Detect which cell encompasses the target text, then output its (x, y) center coordinate. 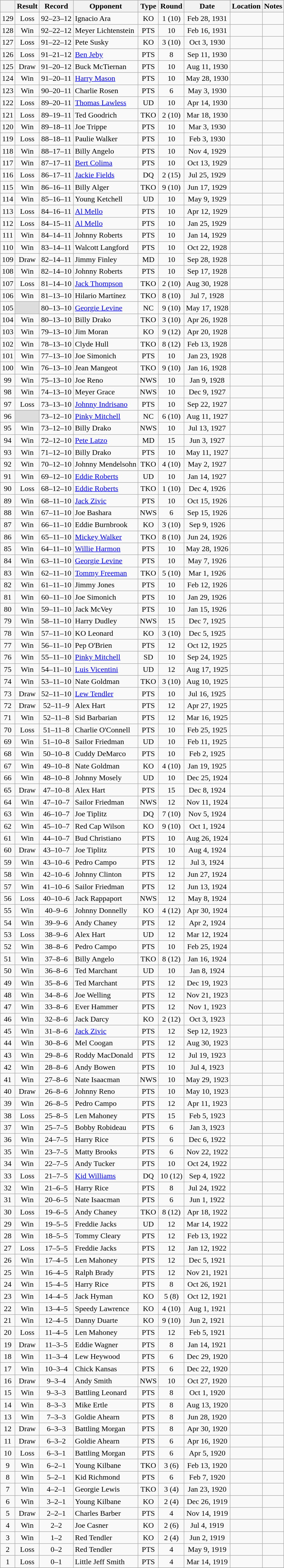
Jun 1, 1922 (207, 1200)
84–14–11 (56, 235)
88 (8, 513)
Jul 13, 1927 (207, 428)
32–8–6 (56, 1019)
52 (8, 947)
Round (172, 6)
Dec 25, 1924 (207, 778)
10 (12) (172, 1176)
Notes (273, 6)
24 (8, 1284)
8–3–3 (56, 1405)
70 (8, 730)
Paulie Walker (106, 139)
Jul 4, 1919 (207, 1526)
113 (8, 211)
50 (8, 971)
40–9–6 (56, 910)
120 (8, 127)
69 (8, 742)
104 (8, 320)
63–11–10 (56, 561)
Joe Welling (106, 995)
Jan 23, 1928 (207, 356)
2 (15) (172, 175)
33–8–6 (56, 1007)
Dec 4, 1926 (207, 488)
47 (8, 1007)
45–10–7 (56, 826)
Dec 5, 1921 (207, 1260)
58–11–10 (56, 621)
Young Ketchell (106, 199)
55 (8, 910)
108 (8, 271)
1–2 (56, 1538)
22 (8, 1309)
31 (8, 1200)
Jun 2, 1919 (207, 1538)
89–18–11 (56, 127)
Jun 24, 1926 (207, 537)
48 (8, 995)
97 (8, 404)
3 (6) (172, 1465)
127 (8, 42)
Mar 14, 1922 (207, 1224)
81–14–10 (56, 284)
83–14–11 (56, 247)
Andy Bowen (106, 1067)
Record (56, 6)
62 (8, 826)
25 (8, 1272)
May 3, 1930 (207, 91)
Type (148, 6)
Ever Hammer (106, 1007)
Feb 12, 1926 (207, 585)
59–11–10 (56, 609)
Matty Brooks (106, 1152)
51 (8, 959)
11–3–4 (56, 1357)
88–17–11 (56, 151)
Jul 19, 1923 (207, 1055)
Aug 30, 1923 (207, 1043)
3 (4) (172, 1489)
Apr 12, 1929 (207, 211)
May 28, 1930 (207, 79)
77 (8, 645)
Harry Mason (106, 79)
Joe Trippe (106, 127)
Oct 15, 1926 (207, 500)
Jan 25, 1929 (207, 223)
28–8–6 (56, 1067)
99 (8, 380)
110 (8, 247)
Walcott Langford (106, 247)
Feb 3, 1930 (207, 139)
76 (8, 657)
Johnny Reno (106, 1091)
13–4–5 (56, 1309)
Joe Casner (106, 1526)
86–17–11 (56, 175)
58 (8, 874)
Ted Goodrich (106, 115)
7 (8, 1489)
Jack Thompson (106, 284)
Oct 1, 1920 (207, 1393)
Oct 3, 1923 (207, 1019)
Thomas Lawless (106, 103)
84–15–11 (56, 223)
Feb 13, 1920 (207, 1465)
Ralph Brady (106, 1272)
Apr 30, 1924 (207, 910)
124 (8, 79)
Oct 27, 1920 (207, 1381)
43–10–7 (56, 850)
Nov 14, 1919 (207, 1514)
Dec 6, 1922 (207, 1140)
Aug 17, 1925 (207, 669)
72 (8, 705)
77–13–10 (56, 356)
64 (8, 802)
5 (8, 1514)
20–6–5 (56, 1200)
29 (8, 1224)
Andy Tucker (106, 1164)
Mar 14, 1919 (207, 1562)
60 (8, 850)
47–10–8 (56, 790)
78–13–10 (56, 344)
10–3–4 (56, 1369)
KO Leonard (106, 633)
19–5–5 (56, 1224)
Mar 3, 1930 (207, 127)
Jun 13, 1924 (207, 886)
Jul 4, 1923 (207, 1067)
27–8–6 (56, 1079)
Apr 30, 1920 (207, 1429)
31–8–6 (56, 1031)
Andy Smith (106, 1381)
69–12–10 (56, 476)
Oct 12, 1921 (207, 1296)
27 (8, 1248)
Hilario Martínez (106, 296)
Mel Coogan (106, 1043)
38–9–6 (56, 935)
17 (8, 1369)
100 (8, 368)
Nov 11, 1924 (207, 802)
1 (8, 1562)
123 (8, 91)
Meyer Lichtenstein (106, 30)
78 (8, 633)
21–6–5 (56, 1188)
Aug 13, 1920 (207, 1405)
Nov 21, 1921 (207, 1272)
37 (8, 1128)
66–11–10 (56, 525)
13 (8, 1417)
Feb 11, 1925 (207, 742)
65–11–10 (56, 537)
119 (8, 139)
52–11–8 (56, 717)
Apr 18, 1922 (207, 1212)
46 (8, 1019)
Bud Christiano (106, 838)
Tommy Freeman (106, 573)
36–8–6 (56, 971)
9–3–3 (56, 1393)
Feb 7, 1920 (207, 1477)
34–8–6 (56, 995)
53 (8, 935)
Mar 16, 1925 (207, 717)
Feb 2, 1925 (207, 754)
Jan 14, 1921 (207, 1345)
Dec 8, 1924 (207, 790)
52–11–9 (56, 705)
Feb 25, 1924 (207, 947)
91–21–12 (56, 54)
93 (8, 452)
Bobby Robideau (106, 1128)
Jan 9, 1928 (207, 380)
2 (6) (172, 1526)
Willie Harmon (106, 549)
35–8–6 (56, 983)
17–5–5 (56, 1248)
64–11–10 (56, 549)
82–14–10 (56, 271)
22–7–5 (56, 1164)
Feb 13, 1928 (207, 344)
May 9, 1919 (207, 1550)
76–13–10 (56, 368)
81–13–10 (56, 296)
122 (8, 103)
Jan 8, 1924 (207, 971)
5–2–1 (56, 1477)
56–11–10 (56, 645)
95 (8, 428)
70–12–10 (56, 464)
126 (8, 54)
Nov 22, 1922 (207, 1152)
Jan 12, 1922 (207, 1248)
Feb 25, 1925 (207, 730)
4 (12) (172, 910)
16–4–5 (56, 1272)
Jack Darcy (106, 1019)
Georgie Lewis (106, 1489)
Apr 20, 1928 (207, 332)
Battling Leonard (106, 1393)
Jack Hyman (106, 1296)
92–22–12 (56, 30)
39 (8, 1103)
47–10–7 (56, 802)
11–3–5 (56, 1345)
Mike Ertle (106, 1405)
Meyer Grace (106, 392)
12–4–5 (56, 1321)
Feb 16, 1931 (207, 30)
57 (8, 886)
55–11–10 (56, 657)
67 (8, 766)
Oct 1, 1924 (207, 826)
Oct 3, 1930 (207, 42)
Johnny Clinton (106, 874)
91–20–12 (56, 67)
16 (8, 1381)
May 9, 1929 (207, 199)
66 (8, 778)
Aug 10, 1925 (207, 681)
Mar 1, 1926 (207, 573)
80 (8, 609)
Sid Barbarian (106, 717)
Kid Richmond (106, 1477)
Jim Moran (106, 332)
65 (8, 790)
Aug 30, 1928 (207, 284)
98 (8, 392)
Aug 26, 1924 (207, 838)
91 (8, 476)
Dec 7, 1925 (207, 621)
79 (8, 621)
Feb 5, 1923 (207, 1115)
87–17–11 (56, 163)
5 (10) (172, 573)
Jack McVey (106, 609)
96 (8, 416)
50–10–8 (56, 754)
Date (207, 6)
Sep 15, 1926 (207, 513)
Clyde Hull (106, 344)
40 (8, 1091)
54–11–10 (56, 669)
Sep 17, 1928 (207, 271)
41 (8, 1079)
6–3–3 (56, 1429)
May 28, 1926 (207, 549)
94 (8, 440)
17–4–5 (56, 1260)
Oct 24, 1922 (207, 1164)
7 (10) (172, 814)
4–2–1 (56, 1489)
42–10–6 (56, 874)
114 (8, 199)
9 (12) (172, 332)
51–11–8 (56, 730)
Jul 25, 1929 (207, 175)
19–6–5 (56, 1212)
116 (8, 175)
43 (8, 1055)
Ignacio Ara (106, 18)
23 (8, 1296)
18–5–5 (56, 1236)
36 (8, 1140)
Dec 22, 1920 (207, 1369)
45 (8, 1031)
92 (8, 464)
Nov 21, 1923 (207, 995)
Eddie Burnbrook (106, 525)
SD (148, 657)
Lew Tendler (106, 693)
Jackie Fields (106, 175)
Aug 4, 1924 (207, 850)
May 2, 1927 (207, 464)
2 (8, 1550)
21 (8, 1321)
44–10–7 (56, 838)
Dec 19, 1923 (207, 983)
103 (8, 332)
Jun 2, 1921 (207, 1321)
26–8–6 (56, 1091)
Little Jeff Smith (106, 1562)
34 (8, 1164)
29–8–6 (56, 1055)
Apr 11, 1923 (207, 1103)
May 11, 1927 (207, 452)
21–7–5 (56, 1176)
Feb 13, 1922 (207, 1236)
Johnny Indrisano (106, 404)
Sep 4, 1922 (207, 1176)
Luis Vicentini (106, 669)
25–7–5 (56, 1128)
35 (8, 1152)
Jan 29, 1926 (207, 597)
68–12–10 (56, 488)
81 (8, 597)
9 (8, 1465)
Jan 14, 1929 (207, 235)
Nov 5, 1924 (207, 814)
Jun 17, 1929 (207, 187)
44 (8, 1043)
Oct 13, 1929 (207, 163)
28 (8, 1236)
Dec 9, 1927 (207, 392)
Charlie Rosen (106, 91)
112 (8, 223)
20 (8, 1333)
15–4–5 (56, 1284)
Jimmy Jones (106, 585)
Jan 16, 1924 (207, 959)
72–12–10 (56, 440)
Sep 28, 1928 (207, 259)
9–3–4 (56, 1381)
Jan 23, 1920 (207, 1489)
107 (8, 284)
Oct 26, 1921 (207, 1284)
61 (8, 838)
May 17, 1928 (207, 308)
102 (8, 344)
Jun 27, 1924 (207, 874)
54 (8, 923)
90 (8, 488)
52–11–10 (56, 693)
83 (8, 573)
Oct 22, 1928 (207, 247)
118 (8, 151)
11–4–5 (56, 1333)
Ben Jeby (106, 54)
Jan 14, 1927 (207, 476)
Speedy Lawrence (106, 1309)
46–10–7 (56, 814)
111 (8, 235)
68 (8, 754)
Chick Kansas (106, 1369)
Jan 16, 1928 (207, 368)
Mar 18, 1930 (207, 115)
42 (8, 1067)
49 (8, 983)
73–13–10 (56, 404)
Lew Heywood (106, 1357)
Jul 3, 1924 (207, 862)
Jack Rappaport (106, 898)
26 (8, 1260)
Nov 4, 1929 (207, 151)
Jul 7, 1928 (207, 296)
14 (8, 1405)
3 (8, 1538)
25–8–5 (56, 1115)
Sep 11, 1930 (207, 54)
75 (8, 669)
Red Cap Wilson (106, 826)
105 (8, 308)
Apr 16, 1920 (207, 1441)
Eddie Wagner (106, 1345)
Aug 1, 1921 (207, 1309)
109 (8, 259)
Mickey Walker (106, 537)
0–1 (56, 1562)
84 (8, 561)
Kid Williams (106, 1176)
Location (246, 6)
Apr 5, 1920 (207, 1453)
43–10–6 (56, 862)
Opponent (106, 6)
18 (8, 1357)
19 (8, 1345)
Charlie O'Connell (106, 730)
60–11–10 (56, 597)
38–8–6 (56, 947)
56 (8, 898)
Jul 16, 1925 (207, 693)
68–11–10 (56, 500)
85 (8, 549)
May 29, 1923 (207, 1079)
May 7, 1926 (207, 561)
82–14–11 (56, 259)
Apr 26, 1928 (207, 320)
40–10–6 (56, 898)
Jimmy Finley (106, 259)
Buck McTiernan (106, 67)
6–3–2 (56, 1441)
Sep 22, 1927 (207, 404)
Billy Alger (106, 187)
Bert Colima (106, 163)
14–4–5 (56, 1296)
86 (8, 537)
Aug 11, 1927 (207, 416)
Jul 24, 1922 (207, 1188)
24–7–5 (56, 1140)
38 (8, 1115)
101 (8, 356)
0–2 (56, 1550)
23–7–5 (56, 1152)
Dec 5, 1925 (207, 633)
Pete Susky (106, 42)
39–9–6 (56, 923)
41–10–6 (56, 886)
57–11–10 (56, 633)
85–16–11 (56, 199)
115 (8, 187)
Pete Latzo (106, 440)
2 (12) (172, 1019)
63 (8, 814)
75–13–10 (56, 380)
Danny Duarte (106, 1321)
89 (8, 500)
30 (8, 1212)
129 (8, 18)
Nov 1, 1923 (207, 1007)
128 (8, 30)
Charles Barber (106, 1514)
5 (8) (172, 1296)
Jun 28, 1920 (207, 1417)
74 (8, 681)
Jan 15, 1926 (207, 609)
33 (8, 1176)
6–3–1 (56, 1453)
73 (8, 693)
Oct 12, 1925 (207, 645)
53–11–10 (56, 681)
Jan 3, 1923 (207, 1128)
Feb 5, 1921 (207, 1333)
89–19–11 (56, 115)
6–2–1 (56, 1465)
82 (8, 585)
3–2–1 (56, 1501)
Johnny Mosely (106, 778)
Cuddy DeMarco (106, 754)
49–10–8 (56, 766)
71–12–10 (56, 452)
87 (8, 525)
91–20–11 (56, 79)
117 (8, 163)
Apr 27, 1925 (207, 705)
Jun 3, 1927 (207, 440)
Johnny Mendelsohn (106, 464)
89–20–11 (56, 103)
Sep 24, 1925 (207, 657)
Jan 19, 1925 (207, 766)
67–11–10 (56, 513)
121 (8, 115)
Dec 26, 1919 (207, 1501)
Apr 2, 1924 (207, 923)
Jean Mangeot (106, 368)
59 (8, 862)
125 (8, 67)
Pep O'Brien (106, 645)
Aug 11, 1930 (207, 67)
84–16–11 (56, 211)
May 10, 1923 (207, 1091)
2–2 (56, 1526)
Sep 9, 1926 (207, 525)
74–13–10 (56, 392)
88–18–11 (56, 139)
Joe Bashara (106, 513)
48–10–8 (56, 778)
61–11–10 (56, 585)
Dec 29, 1920 (207, 1357)
30–8–6 (56, 1043)
Johnny Donnelly (106, 910)
6 (10) (172, 416)
7–3–3 (56, 1417)
11 (8, 1441)
62–11–10 (56, 573)
37–8–6 (56, 959)
86–16–11 (56, 187)
26–8–5 (56, 1103)
Roddy MacDonald (106, 1055)
32 (8, 1188)
Result (27, 6)
71 (8, 717)
Joe Reno (106, 380)
Tommy Cleary (106, 1236)
90–20–11 (56, 91)
Feb 28, 1931 (207, 18)
Harry Dudley (106, 621)
79–13–10 (56, 332)
Mar 12, 1924 (207, 935)
Sep 12, 1923 (207, 1031)
92–23–12 (56, 18)
91–22–12 (56, 42)
106 (8, 296)
Apr 14, 1930 (207, 103)
2–2–1 (56, 1514)
May 8, 1924 (207, 898)
51–10–8 (56, 742)
